From the cell containing the given text, extract its center point as [x, y] coordinate. 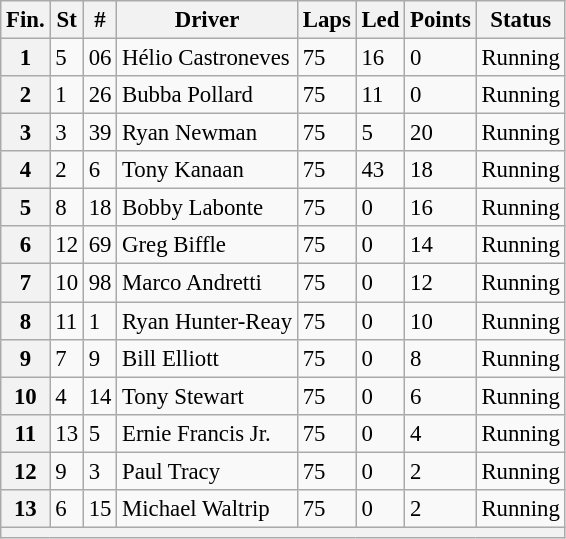
15 [100, 509]
Ryan Hunter-Reay [208, 321]
Marco Andretti [208, 283]
Michael Waltrip [208, 509]
Bill Elliott [208, 358]
Status [520, 20]
Driver [208, 20]
Greg Biffle [208, 245]
39 [100, 133]
Hélio Castroneves [208, 58]
Fin. [26, 20]
Points [440, 20]
# [100, 20]
Ernie Francis Jr. [208, 433]
Led [380, 20]
Laps [326, 20]
Bobby Labonte [208, 208]
26 [100, 95]
Paul Tracy [208, 471]
St [66, 20]
Bubba Pollard [208, 95]
20 [440, 133]
69 [100, 245]
43 [380, 170]
Ryan Newman [208, 133]
Tony Kanaan [208, 170]
98 [100, 283]
06 [100, 58]
Tony Stewart [208, 396]
